Capture the cell that displays the provided text and extract its (x, y) central coordinate. 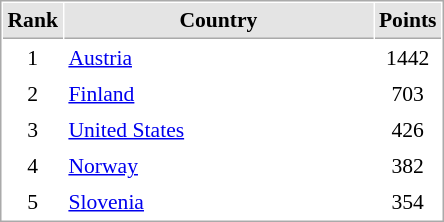
1 (32, 57)
Country (218, 21)
703 (408, 93)
354 (408, 201)
3 (32, 129)
Finland (218, 93)
United States (218, 129)
426 (408, 129)
Points (408, 21)
Austria (218, 57)
382 (408, 165)
Norway (218, 165)
4 (32, 165)
Slovenia (218, 201)
5 (32, 201)
2 (32, 93)
Rank (32, 21)
1442 (408, 57)
